Locate the cell with the specified text and output its (x, y) center coordinate. 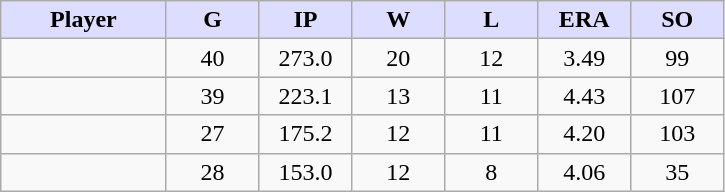
107 (678, 96)
ERA (584, 20)
IP (306, 20)
39 (212, 96)
35 (678, 172)
3.49 (584, 58)
99 (678, 58)
27 (212, 134)
4.06 (584, 172)
40 (212, 58)
13 (398, 96)
8 (492, 172)
103 (678, 134)
223.1 (306, 96)
W (398, 20)
Player (84, 20)
4.43 (584, 96)
273.0 (306, 58)
153.0 (306, 172)
28 (212, 172)
20 (398, 58)
4.20 (584, 134)
G (212, 20)
SO (678, 20)
L (492, 20)
175.2 (306, 134)
